Search for the cell housing the specified text and yield its [x, y] center coordinate. 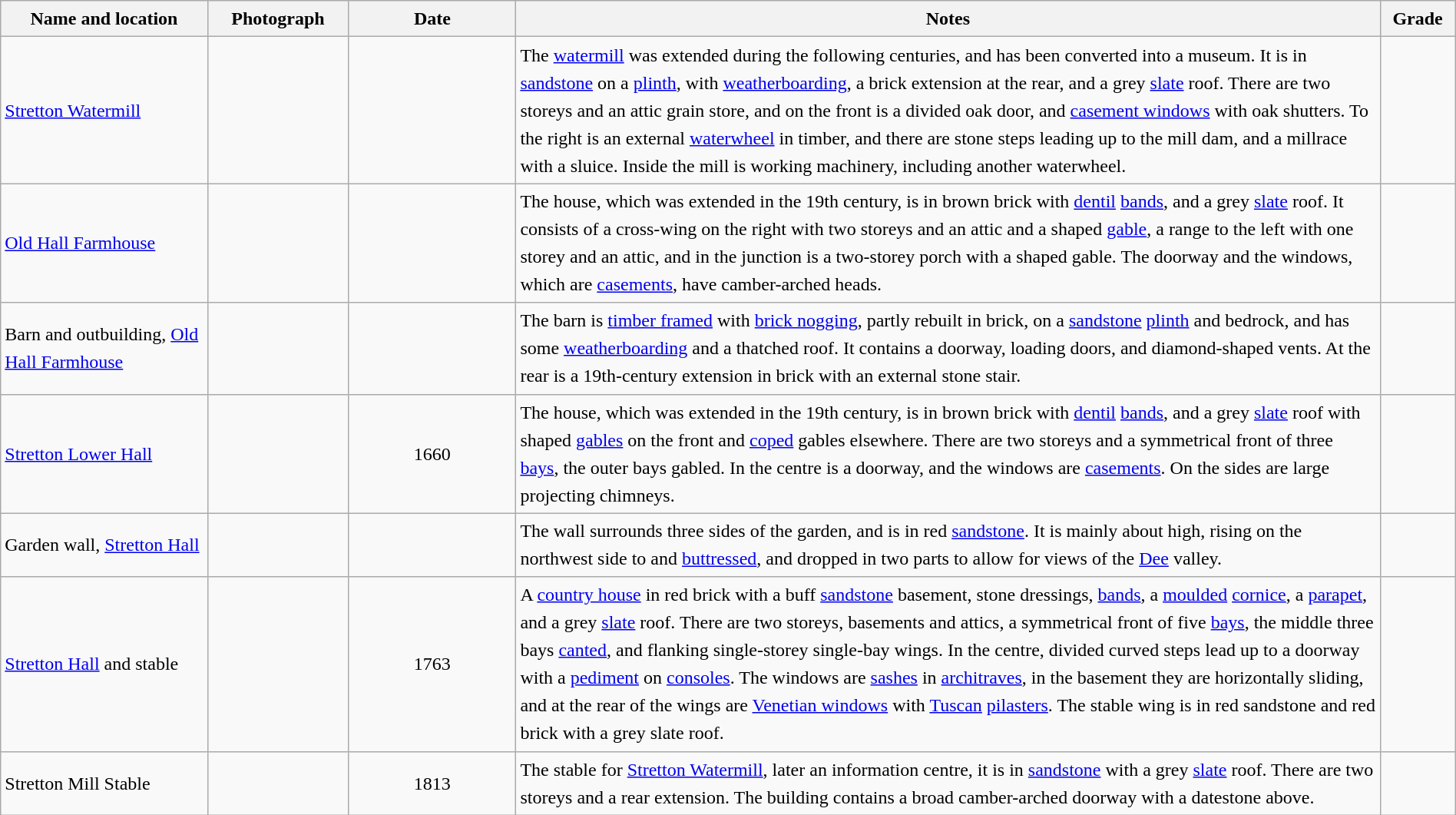
Barn and outbuilding, Old Hall Farmhouse [104, 349]
1763 [432, 664]
Notes [948, 18]
Stretton Hall and stable [104, 664]
Photograph [278, 18]
Grade [1418, 18]
Name and location [104, 18]
Stretton Watermill [104, 111]
Garden wall, Stretton Hall [104, 545]
1813 [432, 784]
Old Hall Farmhouse [104, 243]
Stretton Lower Hall [104, 453]
1660 [432, 453]
Date [432, 18]
Stretton Mill Stable [104, 784]
